Capture the cell that displays the provided text and extract its [X, Y] central coordinate. 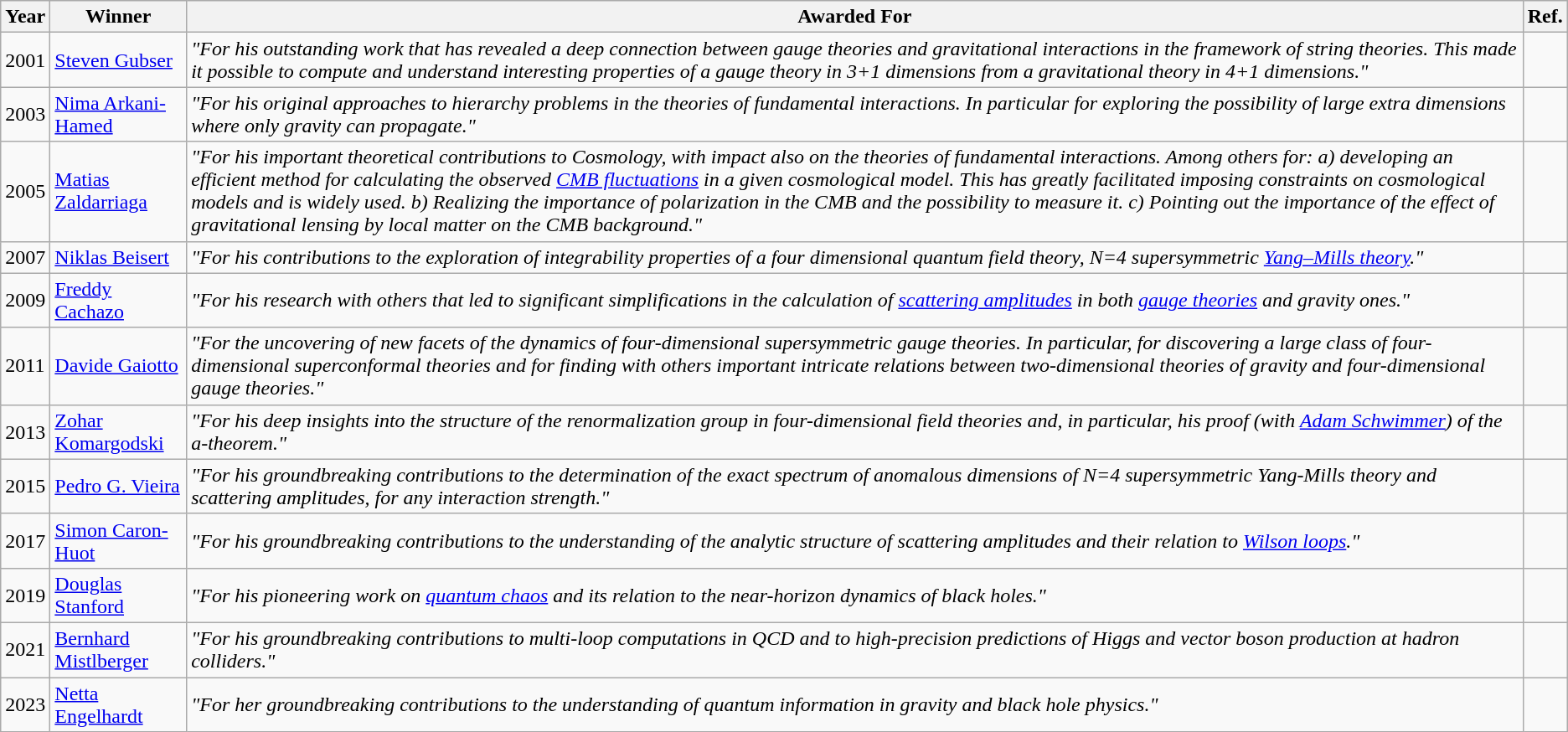
Zohar Komargodski [119, 432]
Awarded For [855, 17]
2019 [25, 595]
Year [25, 17]
2009 [25, 300]
Bernhard Mistlberger [119, 650]
2017 [25, 541]
Steven Gubser [119, 60]
Niklas Beisert [119, 257]
2003 [25, 114]
Davide Gaiotto [119, 366]
2007 [25, 257]
Simon Caron-Huot [119, 541]
"For his groundbreaking contributions to the understanding of the analytic structure of scattering amplitudes and their relation to Wilson loops." [855, 541]
2001 [25, 60]
Ref. [1545, 17]
2015 [25, 486]
Netta Engelhardt [119, 704]
2013 [25, 432]
2005 [25, 191]
Douglas Stanford [119, 595]
"For his pioneering work on quantum chaos and its relation to the near-horizon dynamics of black holes." [855, 595]
2021 [25, 650]
Matias Zaldarriaga [119, 191]
Freddy Cachazo [119, 300]
Pedro G. Vieira [119, 486]
2023 [25, 704]
2011 [25, 366]
"For her groundbreaking contributions to the understanding of quantum information in gravity and black hole physics." [855, 704]
Winner [119, 17]
Nima Arkani-Hamed [119, 114]
